Extract the (x, y) coordinate from the center of the cell holding the provided text.  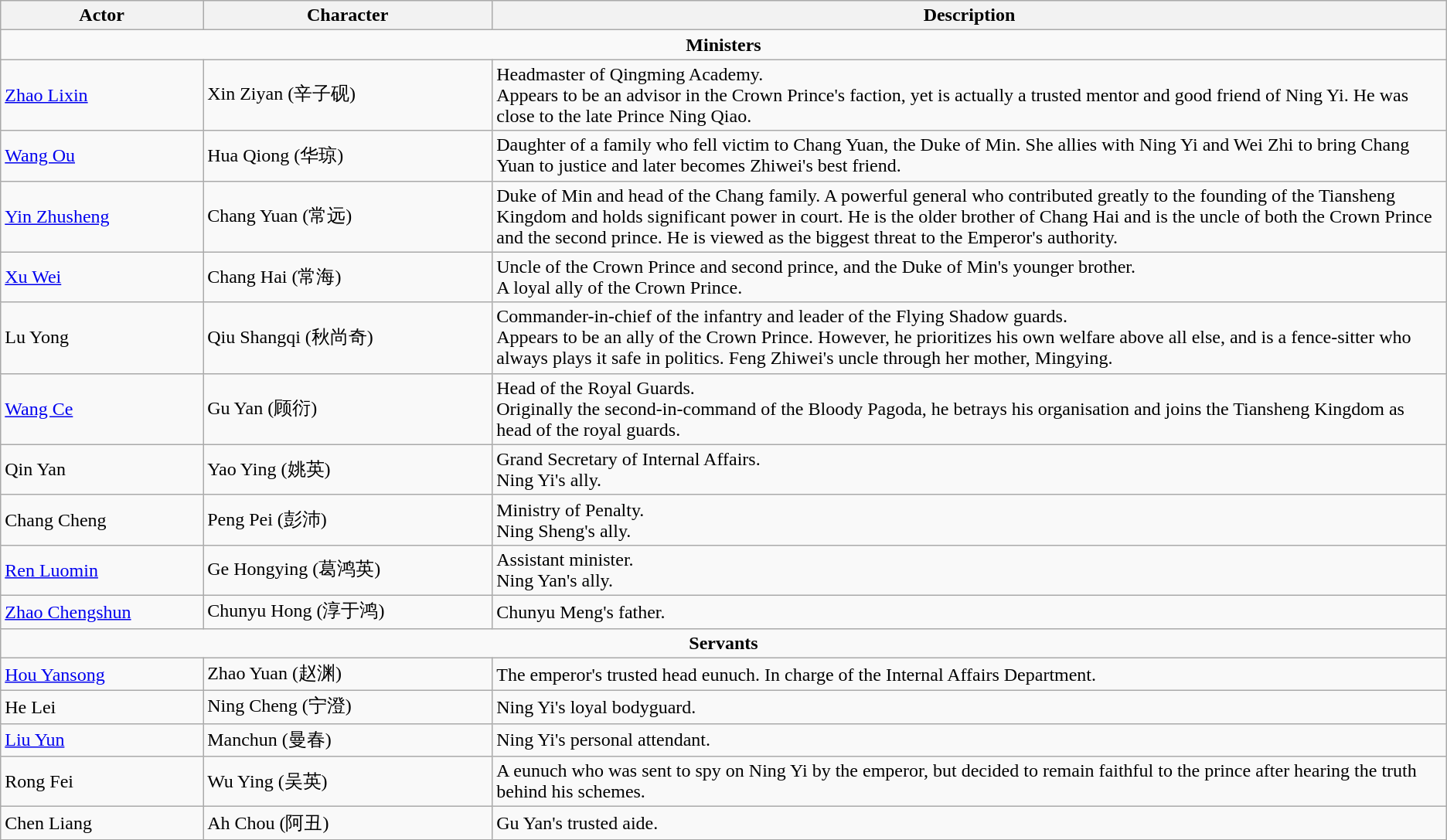
Gu Yan (顾衍) (348, 409)
Chunyu Meng's father. (969, 612)
Ministers (723, 45)
Character (348, 15)
Chang Hai (常海) (348, 277)
A eunuch who was sent to spy on Ning Yi by the emperor, but decided to remain faithful to the prince after hearing the truth behind his schemes. (969, 782)
Xu Wei (102, 277)
Manchun (曼春) (348, 740)
Chen Liang (102, 824)
Ge Hongying (葛鸿英) (348, 570)
Ning Yi's personal attendant. (969, 740)
Ministry of Penalty. Ning Sheng's ally. (969, 519)
He Lei (102, 708)
Yao Ying (姚英) (348, 470)
Chang Yuan (常远) (348, 216)
Hou Yansong (102, 674)
Ren Luomin (102, 570)
Wang Ou (102, 156)
Wu Ying (吴英) (348, 782)
Chunyu Hong (淳于鸿) (348, 612)
Wang Ce (102, 409)
Hua Qiong (华琼) (348, 156)
The emperor's trusted head eunuch. In charge of the Internal Affairs Department. (969, 674)
Gu Yan's trusted aide. (969, 824)
Actor (102, 15)
Xin Ziyan (辛子砚) (348, 95)
Peng Pei (彭沛) (348, 519)
Description (969, 15)
Ning Yi's loyal bodyguard. (969, 708)
Lu Yong (102, 338)
Zhao Chengshun (102, 612)
Servants (723, 643)
Zhao Yuan (赵渊) (348, 674)
Chang Cheng (102, 519)
Grand Secretary of Internal Affairs. Ning Yi's ally. (969, 470)
Liu Yun (102, 740)
Ah Chou (阿丑) (348, 824)
Ning Cheng (宁澄) (348, 708)
Rong Fei (102, 782)
Assistant minister. Ning Yan's ally. (969, 570)
Qiu Shangqi (秋尚奇) (348, 338)
Uncle of the Crown Prince and second prince, and the Duke of Min's younger brother. A loyal ally of the Crown Prince. (969, 277)
Qin Yan (102, 470)
Yin Zhusheng (102, 216)
Zhao Lixin (102, 95)
